From the cell containing the given text, extract its center point as (x, y) coordinate. 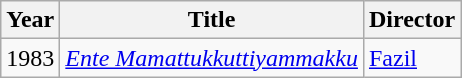
1983 (30, 58)
Fazil (412, 58)
Ente Mamattukkuttiyammakku (212, 58)
Director (412, 20)
Year (30, 20)
Title (212, 20)
